Identify which cell holds the provided text, then report its [X, Y] central coordinate. 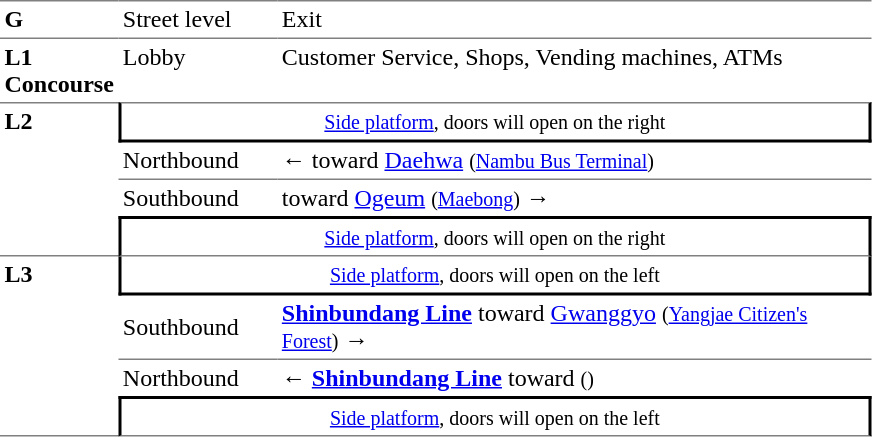
L1Concourse [59, 70]
← Shinbundang Line toward () [574, 377]
L2 [59, 179]
Exit [574, 19]
← toward Daehwa (Nambu Bus Terminal) [574, 161]
Shinbundang Line toward Gwanggyo (Yangjae Citizen's Forest) → [574, 328]
Customer Service, Shops, Vending machines, ATMs [574, 70]
G [59, 19]
Street level [198, 19]
L3 [59, 346]
toward Ogeum (Maebong) → [574, 198]
Lobby [198, 70]
